For the text-containing cell, return its midpoint in (X, Y) coordinate format. 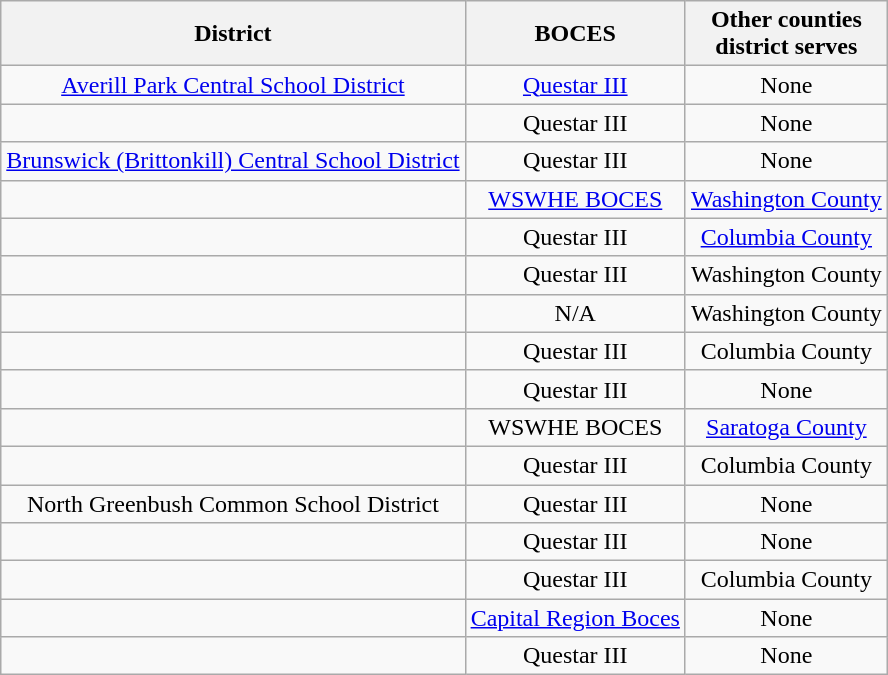
Other countiesdistrict serves (786, 34)
North Greenbush Common School District (233, 503)
District (233, 34)
N/A (575, 313)
BOCES (575, 34)
Saratoga County (786, 427)
Averill Park Central School District (233, 85)
Brunswick (Brittonkill) Central School District (233, 161)
Capital Region Boces (575, 618)
